Return the [x, y] coordinate for the center point of the cell that contains the specified text.  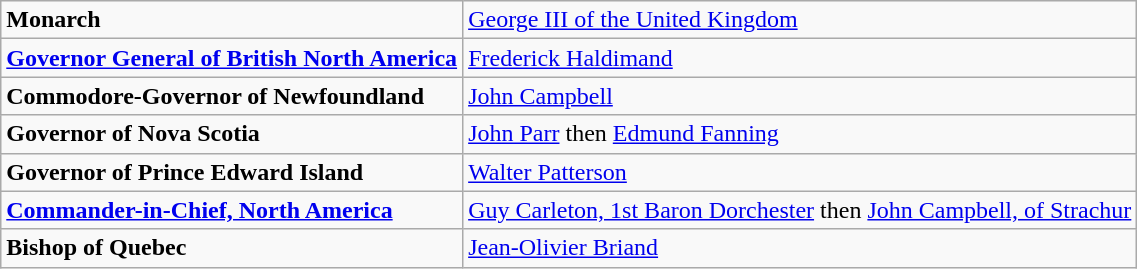
Monarch [232, 20]
George III of the United Kingdom [800, 20]
Commodore-Governor of Newfoundland [232, 96]
Walter Patterson [800, 172]
Jean-Olivier Briand [800, 248]
Governor General of British North America [232, 58]
Governor of Nova Scotia [232, 134]
John Parr then Edmund Fanning [800, 134]
Bishop of Quebec [232, 248]
John Campbell [800, 96]
Governor of Prince Edward Island [232, 172]
Frederick Haldimand [800, 58]
Commander-in-Chief, North America [232, 210]
Guy Carleton, 1st Baron Dorchester then John Campbell, of Strachur [800, 210]
